Return (X, Y) of the center of cell containing provided text 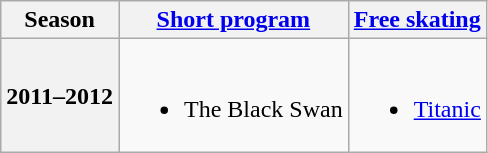
Free skating (417, 20)
Short program (233, 20)
The Black Swan (233, 96)
2011–2012 (60, 96)
Titanic (417, 96)
Season (60, 20)
